Pinpoint the cell where the given text exists, returning its [X, Y] midpoint coordinate. 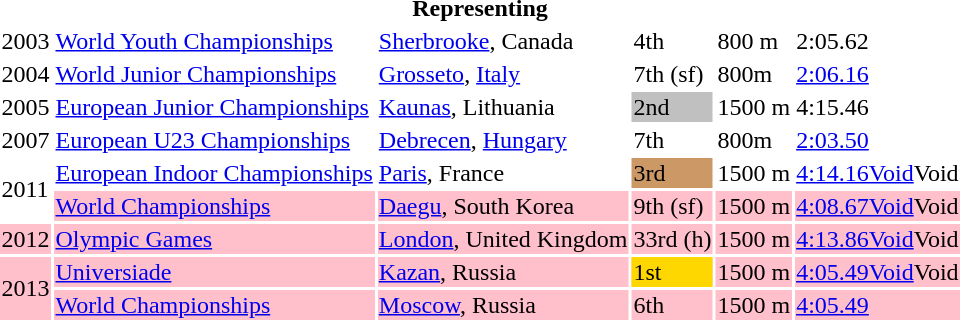
4:08.67VoidVoid [878, 206]
4:05.49VoidVoid [878, 272]
4:05.49 [878, 305]
World Youth Championships [214, 41]
33rd (h) [672, 239]
Daegu, South Korea [503, 206]
2004 [26, 74]
Olympic Games [214, 239]
Kaunas, Lithuania [503, 107]
London, United Kingdom [503, 239]
4:13.86VoidVoid [878, 239]
European Indoor Championships [214, 173]
4:15.46 [878, 107]
2:06.16 [878, 74]
Grosseto, Italy [503, 74]
7th (sf) [672, 74]
European Junior Championships [214, 107]
3rd [672, 173]
2011 [26, 190]
9th (sf) [672, 206]
2003 [26, 41]
4th [672, 41]
Sherbrooke, Canada [503, 41]
Moscow, Russia [503, 305]
6th [672, 305]
2007 [26, 140]
800 m [754, 41]
2013 [26, 288]
World Junior Championships [214, 74]
Universiade [214, 272]
Debrecen, Hungary [503, 140]
Kazan, Russia [503, 272]
7th [672, 140]
2nd [672, 107]
European U23 Championships [214, 140]
2:05.62 [878, 41]
2:03.50 [878, 140]
1st [672, 272]
2012 [26, 239]
Paris, France [503, 173]
2005 [26, 107]
4:14.16VoidVoid [878, 173]
